Search for the cell housing the specified text and yield its [x, y] center coordinate. 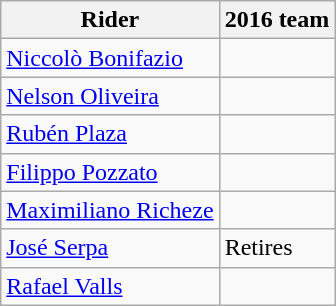
Maximiliano Richeze [110, 210]
Filippo Pozzato [110, 172]
Rafael Valls [110, 286]
2016 team [277, 20]
Rider [110, 20]
Niccolò Bonifazio [110, 58]
José Serpa [110, 248]
Rubén Plaza [110, 134]
Nelson Oliveira [110, 96]
Retires [277, 248]
